Scan for the cell matching the given text and deliver its (x, y) coordinate at center. 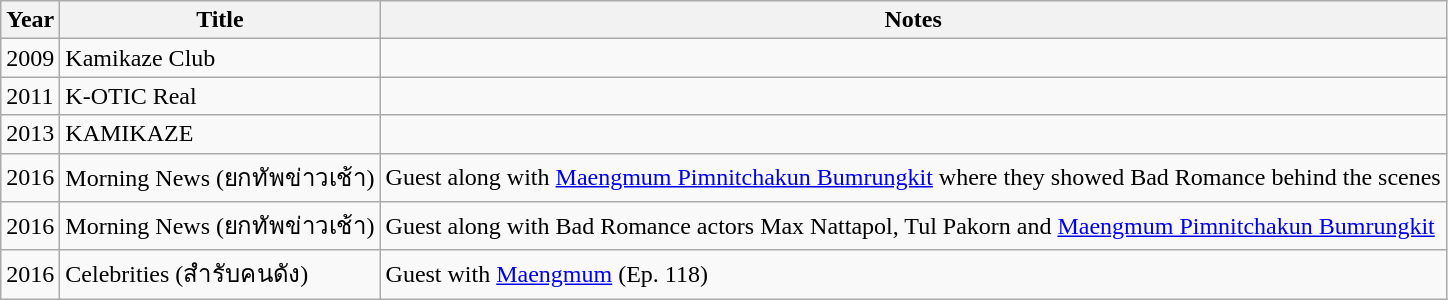
Guest along with Maengmum Pimnitchakun Bumrungkit where they showed Bad Romance behind the scenes (913, 178)
2011 (30, 96)
Year (30, 20)
Celebrities (สำรับคนดัง) (220, 274)
2013 (30, 134)
K-OTIC Real (220, 96)
Title (220, 20)
Guest along with Bad Romance actors Max Nattapol, Tul Pakorn and Maengmum Pimnitchakun Bumrungkit (913, 226)
KAMIKAZE (220, 134)
Notes (913, 20)
Kamikaze Club (220, 58)
2009 (30, 58)
Guest with Maengmum (Ep. 118) (913, 274)
